Locate the cell with the specified text and output its (x, y) center coordinate. 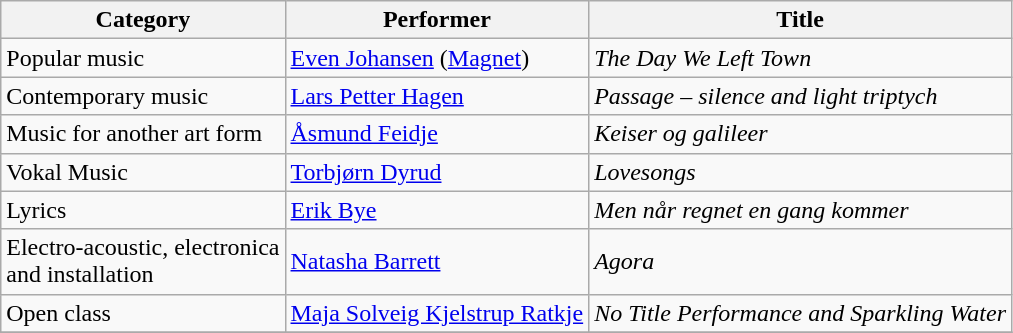
Even Johansen (Magnet) (437, 58)
No Title Performance and Sparkling Water (800, 313)
Erik Bye (437, 210)
Contemporary music (143, 96)
Natasha Barrett (437, 262)
Popular music (143, 58)
Open class (143, 313)
Category (143, 20)
Title (800, 20)
Maja Solveig Kjelstrup Ratkje (437, 313)
Åsmund Feidje (437, 134)
Lyrics (143, 210)
Performer (437, 20)
Lovesongs (800, 172)
Vokal Music (143, 172)
Electro-acoustic, electronica and installation (143, 262)
Agora (800, 262)
Keiser og galileer (800, 134)
Lars Petter Hagen (437, 96)
The Day We Left Town (800, 58)
Passage – silence and light triptych (800, 96)
Torbjørn Dyrud (437, 172)
Music for another art form (143, 134)
Men når regnet en gang kommer (800, 210)
